Capture the cell that displays the provided text and extract its [x, y] central coordinate. 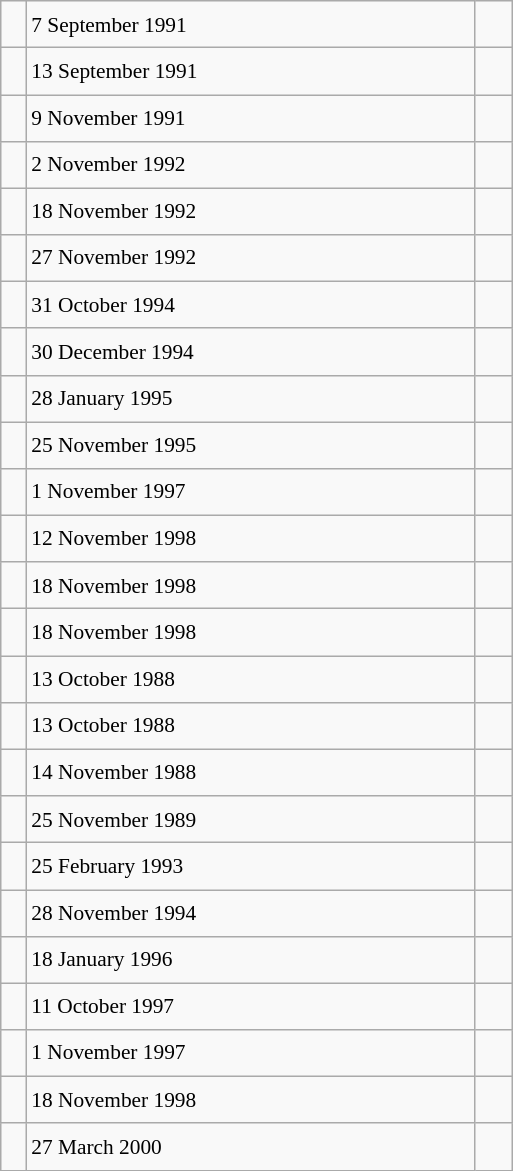
31 October 1994 [250, 306]
18 January 1996 [250, 960]
25 February 1993 [250, 866]
12 November 1998 [250, 538]
13 September 1991 [250, 72]
30 December 1994 [250, 352]
27 November 1992 [250, 258]
14 November 1988 [250, 772]
28 January 1995 [250, 398]
9 November 1991 [250, 118]
27 March 2000 [250, 1146]
25 November 1989 [250, 820]
28 November 1994 [250, 914]
2 November 1992 [250, 164]
25 November 1995 [250, 446]
11 October 1997 [250, 1006]
7 September 1991 [250, 24]
18 November 1992 [250, 212]
